Determine the (x, y) coordinate at the center of the cell enclosing the given text.  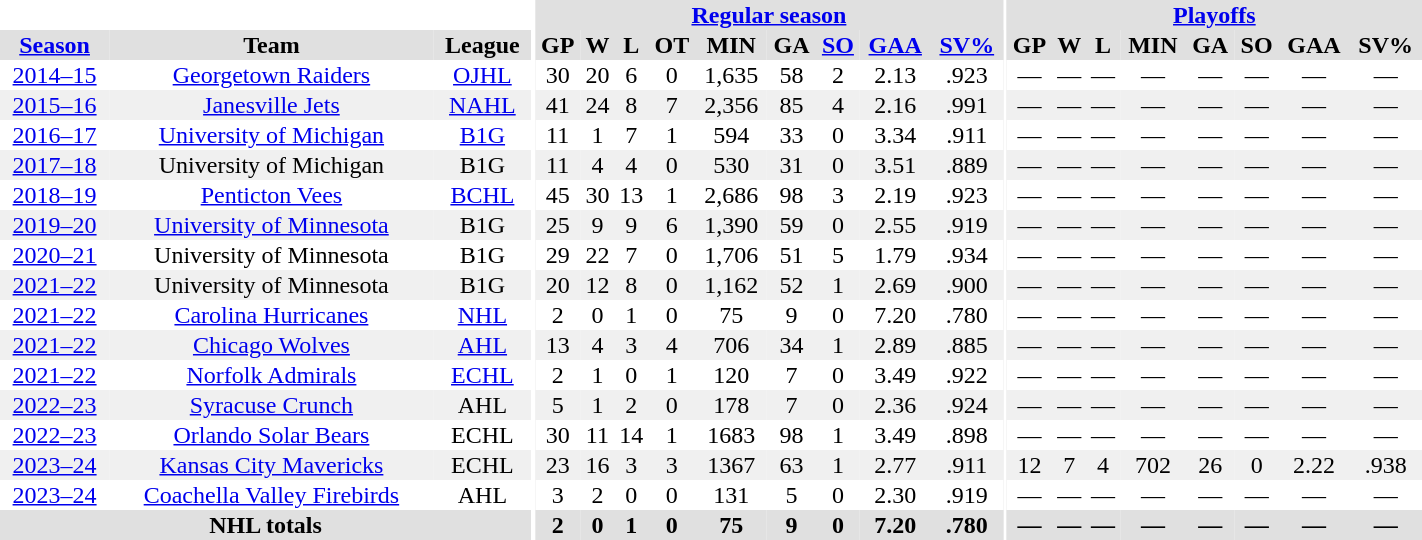
.885 (967, 345)
22 (597, 255)
2,686 (731, 195)
34 (792, 345)
1683 (731, 435)
45 (558, 195)
2,356 (731, 105)
702 (1153, 465)
25 (558, 225)
2015–16 (54, 105)
2014–15 (54, 75)
.889 (967, 165)
3.51 (896, 165)
Coachella Valley Firebirds (271, 495)
1,706 (731, 255)
Chicago Wolves (271, 345)
.934 (967, 255)
Orlando Solar Bears (271, 435)
52 (792, 285)
2016–17 (54, 135)
2017–18 (54, 165)
2.89 (896, 345)
League (482, 45)
OJHL (482, 75)
Syracuse Crunch (271, 405)
1,162 (731, 285)
.991 (967, 105)
41 (558, 105)
2020–21 (54, 255)
51 (792, 255)
2.22 (1314, 465)
BCHL (482, 195)
Norfolk Admirals (271, 375)
1,635 (731, 75)
.922 (967, 375)
594 (731, 135)
1.79 (896, 255)
2019–20 (54, 225)
2.69 (896, 285)
3.34 (896, 135)
2.13 (896, 75)
2.55 (896, 225)
120 (731, 375)
Penticton Vees (271, 195)
59 (792, 225)
58 (792, 75)
1367 (731, 465)
.898 (967, 435)
Team (271, 45)
2.16 (896, 105)
14 (631, 435)
.938 (1386, 465)
29 (558, 255)
Georgetown Raiders (271, 75)
33 (792, 135)
Janesville Jets (271, 105)
706 (731, 345)
OT (672, 45)
Regular season (769, 15)
178 (731, 405)
2018–19 (54, 195)
NAHL (482, 105)
1,390 (731, 225)
16 (597, 465)
85 (792, 105)
Playoffs (1214, 15)
2.77 (896, 465)
31 (792, 165)
530 (731, 165)
26 (1210, 465)
NHL totals (266, 525)
24 (597, 105)
.924 (967, 405)
23 (558, 465)
2.36 (896, 405)
Season (54, 45)
2.30 (896, 495)
63 (792, 465)
NHL (482, 315)
Carolina Hurricanes (271, 315)
.900 (967, 285)
2.19 (896, 195)
Kansas City Mavericks (271, 465)
131 (731, 495)
